Search for the cell housing the specified text and yield its [x, y] center coordinate. 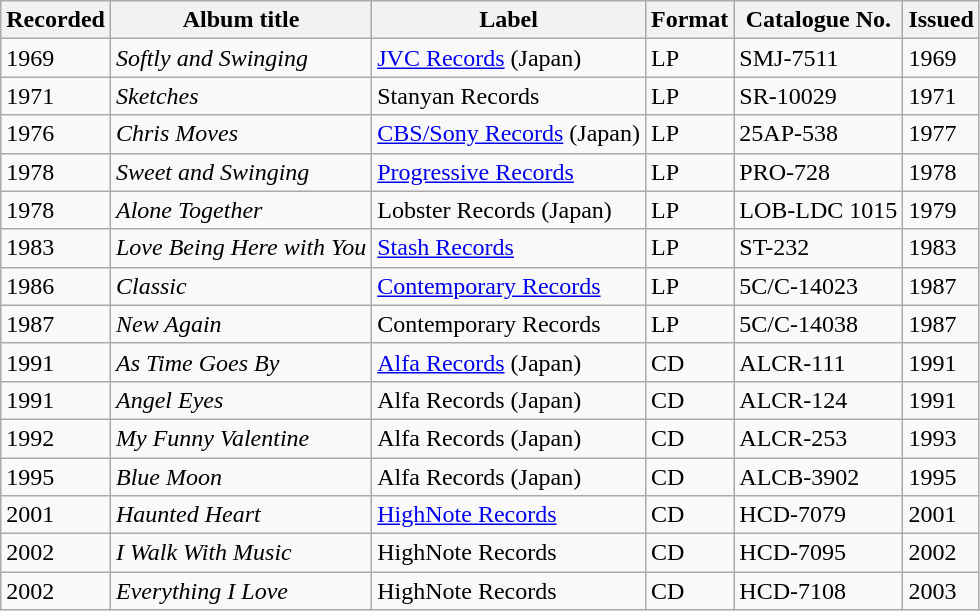
Softly and Swinging [240, 58]
Recorded [56, 20]
5C/C-14038 [818, 324]
HCD-7108 [818, 591]
ALCR-253 [818, 438]
HCD-7095 [818, 553]
25AP-538 [818, 134]
LOB-LDC 1015 [818, 210]
ALCR-111 [818, 362]
1986 [56, 286]
Issued [941, 20]
SR-10029 [818, 96]
Blue Moon [240, 477]
As Time Goes By [240, 362]
1977 [941, 134]
ALCR-124 [818, 400]
My Funny Valentine [240, 438]
Lobster Records (Japan) [509, 210]
Album title [240, 20]
Chris Moves [240, 134]
Sweet and Swinging [240, 172]
Progressive Records [509, 172]
New Again [240, 324]
1992 [56, 438]
HCD-7079 [818, 515]
Label [509, 20]
Sketches [240, 96]
2003 [941, 591]
Haunted Heart [240, 515]
I Walk With Music [240, 553]
5C/C-14023 [818, 286]
Everything I Love [240, 591]
1976 [56, 134]
Angel Eyes [240, 400]
Love Being Here with You [240, 248]
CBS/Sony Records (Japan) [509, 134]
Stash Records [509, 248]
ALCB-3902 [818, 477]
Classic [240, 286]
PRO-728 [818, 172]
JVC Records (Japan) [509, 58]
Alone Together [240, 210]
1993 [941, 438]
1979 [941, 210]
Stanyan Records [509, 96]
SMJ-7511 [818, 58]
ST-232 [818, 248]
Catalogue No. [818, 20]
Format [689, 20]
